Detect which cell encompasses the target text, then output its (X, Y) center coordinate. 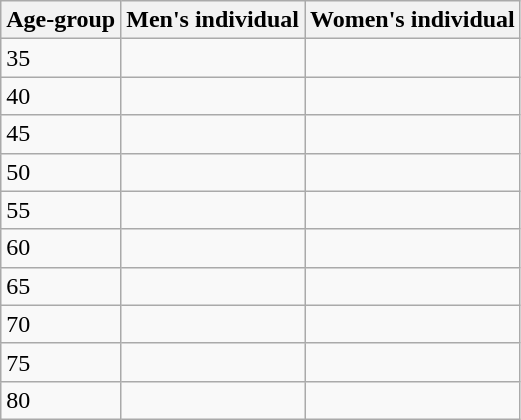
65 (61, 286)
55 (61, 210)
45 (61, 134)
40 (61, 96)
35 (61, 58)
Age-group (61, 20)
50 (61, 172)
Men's individual (213, 20)
60 (61, 248)
Women's individual (412, 20)
70 (61, 324)
75 (61, 362)
80 (61, 400)
